Detect which cell encompasses the target text, then output its (x, y) center coordinate. 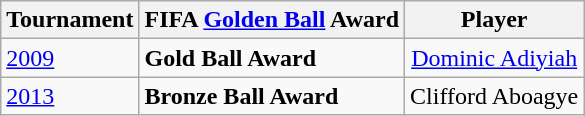
Gold Ball Award (272, 58)
2013 (70, 96)
Player (494, 20)
FIFA Golden Ball Award (272, 20)
Tournament (70, 20)
2009 (70, 58)
Bronze Ball Award (272, 96)
Clifford Aboagye (494, 96)
Dominic Adiyiah (494, 58)
